From the cell containing the given text, extract its center point as (x, y) coordinate. 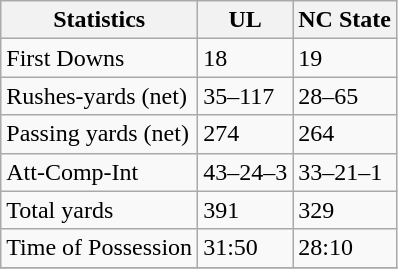
28–65 (345, 96)
First Downs (100, 58)
33–21–1 (345, 172)
UL (246, 20)
391 (246, 210)
31:50 (246, 248)
28:10 (345, 248)
Time of Possession (100, 248)
Rushes-yards (net) (100, 96)
Statistics (100, 20)
18 (246, 58)
264 (345, 134)
Passing yards (net) (100, 134)
329 (345, 210)
19 (345, 58)
Total yards (100, 210)
274 (246, 134)
35–117 (246, 96)
43–24–3 (246, 172)
Att-Comp-Int (100, 172)
NC State (345, 20)
